From the cell containing the given text, extract its center point as (X, Y) coordinate. 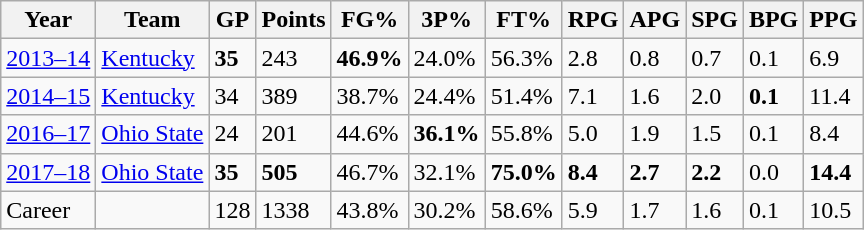
24 (232, 134)
2.8 (593, 58)
11.4 (834, 96)
46.7% (370, 172)
30.2% (446, 210)
10.5 (834, 210)
7.1 (593, 96)
2016–17 (48, 134)
FT% (524, 20)
56.3% (524, 58)
1.5 (715, 134)
2.0 (715, 96)
14.4 (834, 172)
201 (294, 134)
24.0% (446, 58)
PPG (834, 20)
1.9 (655, 134)
38.7% (370, 96)
SPG (715, 20)
0.0 (773, 172)
24.4% (446, 96)
34 (232, 96)
2014–15 (48, 96)
Year (48, 20)
389 (294, 96)
32.1% (446, 172)
0.7 (715, 58)
55.8% (524, 134)
Points (294, 20)
RPG (593, 20)
BPG (773, 20)
46.9% (370, 58)
1.7 (655, 210)
51.4% (524, 96)
75.0% (524, 172)
2.7 (655, 172)
58.6% (524, 210)
2.2 (715, 172)
GP (232, 20)
0.8 (655, 58)
Career (48, 210)
3P% (446, 20)
128 (232, 210)
Team (152, 20)
44.6% (370, 134)
FG% (370, 20)
2013–14 (48, 58)
6.9 (834, 58)
243 (294, 58)
5.0 (593, 134)
2017–18 (48, 172)
36.1% (446, 134)
5.9 (593, 210)
43.8% (370, 210)
1338 (294, 210)
APG (655, 20)
505 (294, 172)
